Capture the cell that displays the provided text and extract its [X, Y] central coordinate. 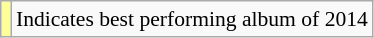
Indicates best performing album of 2014 [192, 19]
